Find where the given text appears and provide that cell's center as [X, Y] coordinate. 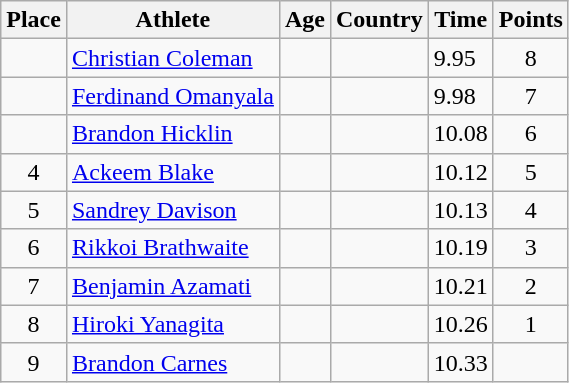
Place [34, 20]
1 [530, 324]
Athlete [172, 20]
10.21 [460, 286]
10.33 [460, 362]
Ackeem Blake [172, 172]
Hiroki Yanagita [172, 324]
Brandon Carnes [172, 362]
10.08 [460, 134]
Brandon Hicklin [172, 134]
Benjamin Azamati [172, 286]
9 [34, 362]
Sandrey Davison [172, 210]
9.98 [460, 96]
10.13 [460, 210]
2 [530, 286]
10.19 [460, 248]
Rikkoi Brathwaite [172, 248]
Age [304, 20]
Points [530, 20]
Christian Coleman [172, 58]
10.12 [460, 172]
Country [379, 20]
Ferdinand Omanyala [172, 96]
3 [530, 248]
Time [460, 20]
10.26 [460, 324]
9.95 [460, 58]
